Return the [x, y] coordinate for the center point of the cell that contains the specified text.  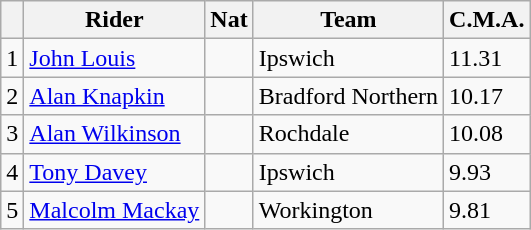
Nat [229, 20]
4 [12, 172]
Rochdale [348, 134]
2 [12, 96]
Alan Wilkinson [114, 134]
9.81 [487, 210]
1 [12, 58]
5 [12, 210]
9.93 [487, 172]
Rider [114, 20]
C.M.A. [487, 20]
Workington [348, 210]
Tony Davey [114, 172]
10.08 [487, 134]
3 [12, 134]
John Louis [114, 58]
11.31 [487, 58]
Bradford Northern [348, 96]
Team [348, 20]
Malcolm Mackay [114, 210]
Alan Knapkin [114, 96]
10.17 [487, 96]
